Extract the [x, y] coordinate from the center of the cell holding the provided text.  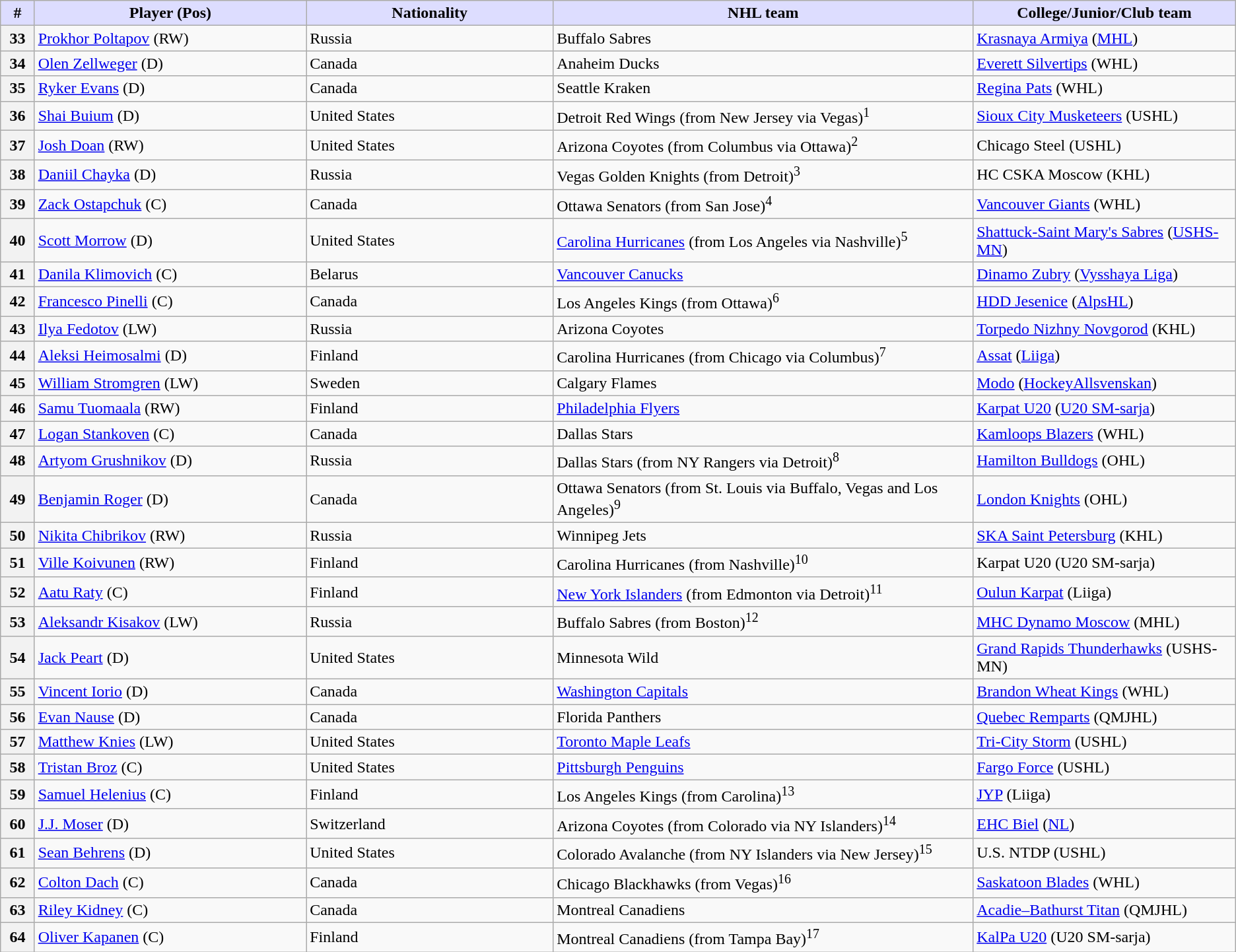
Chicago Steel (USHL) [1105, 145]
Buffalo Sabres [763, 38]
Shai Buium (D) [170, 116]
Kamloops Blazers (WHL) [1105, 434]
Detroit Red Wings (from New Jersey via Vegas)1 [763, 116]
Dallas Stars [763, 434]
MHC Dynamo Moscow (MHL) [1105, 622]
Hamilton Bulldogs (OHL) [1105, 461]
Vancouver Canucks [763, 274]
Carolina Hurricanes (from Los Angeles via Nashville)5 [763, 240]
64 [17, 937]
Carolina Hurricanes (from Chicago via Columbus)7 [763, 357]
Belarus [430, 274]
46 [17, 409]
Sean Behrens (D) [170, 853]
49 [17, 499]
58 [17, 767]
Krasnaya Armiya (MHL) [1105, 38]
50 [17, 535]
Shattuck-Saint Mary's Sabres (USHS-MN) [1105, 240]
Prokhor Poltapov (RW) [170, 38]
William Stromgren (LW) [170, 384]
Brandon Wheat Kings (WHL) [1105, 692]
Anaheim Ducks [763, 63]
Quebec Remparts (QMJHL) [1105, 717]
Pittsburgh Penguins [763, 767]
Benjamin Roger (D) [170, 499]
Player (Pos) [170, 13]
Colton Dach (C) [170, 883]
Montreal Canadiens (from Tampa Bay)17 [763, 937]
New York Islanders (from Edmonton via Detroit)11 [763, 592]
Ottawa Senators (from San Jose)4 [763, 205]
Torpedo Nizhny Novgorod (KHL) [1105, 329]
Arizona Coyotes [763, 329]
Matthew Knies (LW) [170, 742]
56 [17, 717]
63 [17, 910]
Scott Morrow (D) [170, 240]
62 [17, 883]
34 [17, 63]
Ottawa Senators (from St. Louis via Buffalo, Vegas and Los Angeles)9 [763, 499]
43 [17, 329]
Colorado Avalanche (from NY Islanders via New Jersey)15 [763, 853]
Winnipeg Jets [763, 535]
J.J. Moser (D) [170, 824]
Josh Doan (RW) [170, 145]
Buffalo Sabres (from Boston)12 [763, 622]
55 [17, 692]
Tri-City Storm (USHL) [1105, 742]
NHL team [763, 13]
London Knights (OHL) [1105, 499]
39 [17, 205]
HDD Jesenice (AlpsHL) [1105, 301]
Florida Panthers [763, 717]
Tristan Broz (C) [170, 767]
KalPa U20 (U20 SM-sarja) [1105, 937]
Modo (HockeyAllsvenskan) [1105, 384]
Fargo Force (USHL) [1105, 767]
SKA Saint Petersburg (KHL) [1105, 535]
Logan Stankoven (C) [170, 434]
Calgary Flames [763, 384]
36 [17, 116]
37 [17, 145]
40 [17, 240]
Assat (Liiga) [1105, 357]
Oliver Kapanen (C) [170, 937]
48 [17, 461]
Sweden [430, 384]
Arizona Coyotes (from Columbus via Ottawa)2 [763, 145]
Dinamo Zubry (Vysshaya Liga) [1105, 274]
Dallas Stars (from NY Rangers via Detroit)8 [763, 461]
Philadelphia Flyers [763, 409]
Danila Klimovich (C) [170, 274]
Toronto Maple Leafs [763, 742]
Switzerland [430, 824]
47 [17, 434]
60 [17, 824]
Montreal Canadiens [763, 910]
44 [17, 357]
Ryker Evans (D) [170, 88]
53 [17, 622]
Vancouver Giants (WHL) [1105, 205]
51 [17, 562]
Washington Capitals [763, 692]
45 [17, 384]
Daniil Chayka (D) [170, 174]
Grand Rapids Thunderhawks (USHS-MN) [1105, 658]
EHC Biel (NL) [1105, 824]
Regina Pats (WHL) [1105, 88]
Minnesota Wild [763, 658]
Chicago Blackhawks (from Vegas)16 [763, 883]
41 [17, 274]
Francesco Pinelli (C) [170, 301]
Saskatoon Blades (WHL) [1105, 883]
Jack Peart (D) [170, 658]
Vincent Iorio (D) [170, 692]
Evan Nause (D) [170, 717]
College/Junior/Club team [1105, 13]
59 [17, 795]
Nationality [430, 13]
Olen Zellweger (D) [170, 63]
Artyom Grushnikov (D) [170, 461]
Oulun Karpat (Liiga) [1105, 592]
Arizona Coyotes (from Colorado via NY Islanders)14 [763, 824]
Los Angeles Kings (from Ottawa)6 [763, 301]
Acadie–Bathurst Titan (QMJHL) [1105, 910]
Vegas Golden Knights (from Detroit)3 [763, 174]
Samuel Helenius (C) [170, 795]
U.S. NTDP (USHL) [1105, 853]
HC CSKA Moscow (KHL) [1105, 174]
54 [17, 658]
Aatu Raty (C) [170, 592]
Los Angeles Kings (from Carolina)13 [763, 795]
52 [17, 592]
JYP (Liiga) [1105, 795]
Riley Kidney (C) [170, 910]
Aleksi Heimosalmi (D) [170, 357]
42 [17, 301]
38 [17, 174]
61 [17, 853]
Zack Ostapchuk (C) [170, 205]
Samu Tuomaala (RW) [170, 409]
Ville Koivunen (RW) [170, 562]
Seattle Kraken [763, 88]
35 [17, 88]
Nikita Chibrikov (RW) [170, 535]
Ilya Fedotov (LW) [170, 329]
Aleksandr Kisakov (LW) [170, 622]
Carolina Hurricanes (from Nashville)10 [763, 562]
33 [17, 38]
57 [17, 742]
# [17, 13]
Sioux City Musketeers (USHL) [1105, 116]
Everett Silvertips (WHL) [1105, 63]
